Capture the cell that displays the provided text and extract its (x, y) central coordinate. 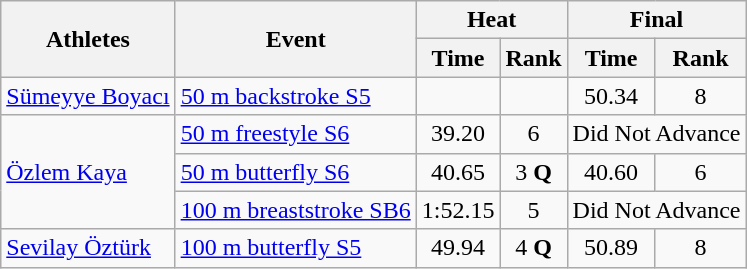
50.89 (611, 248)
40.60 (611, 172)
50 m butterfly S6 (296, 172)
Özlem Kaya (88, 172)
Athletes (88, 39)
Final (656, 20)
100 m butterfly S5 (296, 248)
49.94 (458, 248)
100 m breaststroke SB6 (296, 210)
Sevilay Öztürk (88, 248)
Heat (492, 20)
50.34 (611, 96)
Sümeyye Boyacı (88, 96)
1:52.15 (458, 210)
40.65 (458, 172)
4 Q (534, 248)
39.20 (458, 134)
50 m freestyle S6 (296, 134)
Event (296, 39)
3 Q (534, 172)
5 (534, 210)
50 m backstroke S5 (296, 96)
